Search for the cell housing the specified text and yield its [x, y] center coordinate. 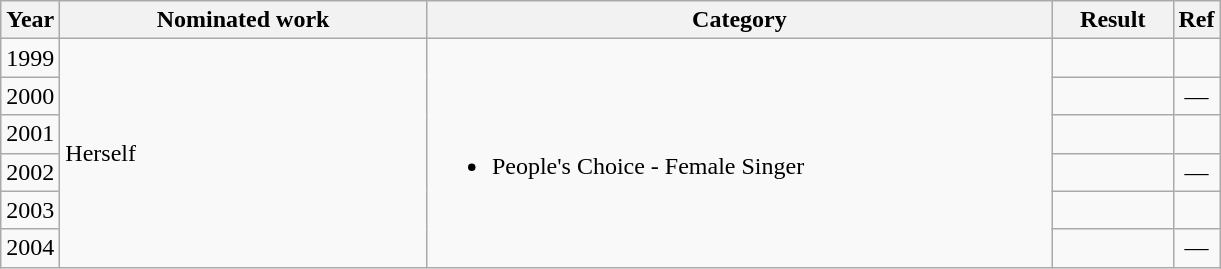
Year [30, 20]
2002 [30, 172]
2000 [30, 96]
Result [1112, 20]
People's Choice - Female Singer [739, 153]
1999 [30, 58]
Herself [244, 153]
2004 [30, 248]
Nominated work [244, 20]
2003 [30, 210]
Category [739, 20]
2001 [30, 134]
Ref [1196, 20]
